Return [X, Y] of the center of cell containing provided text 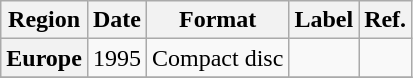
Label [324, 20]
Date [116, 20]
Europe [44, 58]
Region [44, 20]
Format [217, 20]
Compact disc [217, 58]
Ref. [386, 20]
1995 [116, 58]
